Pinpoint the cell where the given text exists, returning its (X, Y) midpoint coordinate. 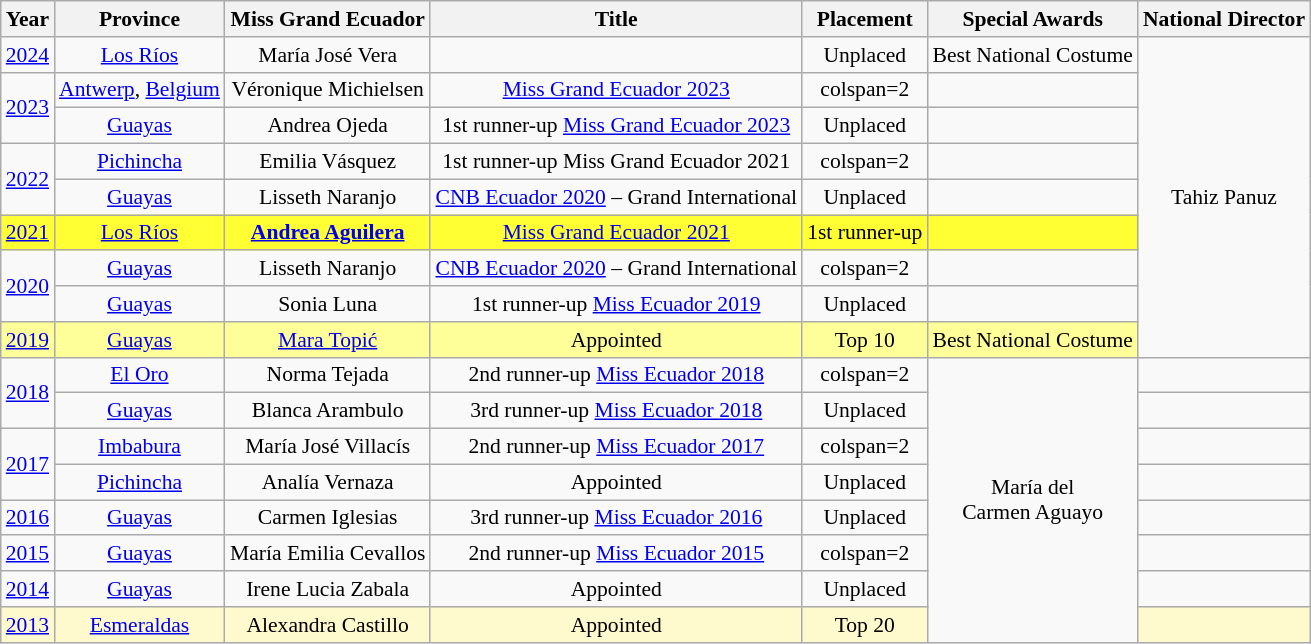
Miss Grand Ecuador 2023 (616, 90)
Miss Grand Ecuador (328, 19)
2015 (28, 554)
2013 (28, 625)
Title (616, 19)
Véronique Michielsen (328, 90)
2nd runner-up Miss Ecuador 2017 (616, 447)
Andrea Aguilera (328, 233)
2019 (28, 340)
Antwerp, Belgium (140, 90)
National Director (1224, 19)
1st runner-up (864, 233)
2014 (28, 589)
2018 (28, 392)
Esmeraldas (140, 625)
Norma Tejada (328, 375)
Placement (864, 19)
Top 20 (864, 625)
María José Vera (328, 55)
3rd runner-up Miss Ecuador 2018 (616, 411)
2017 (28, 464)
Year (28, 19)
1st runner-up Miss Ecuador 2019 (616, 304)
Emilia Vásquez (328, 162)
Top 10 (864, 340)
Alexandra Castillo (328, 625)
2022 (28, 180)
2016 (28, 518)
2nd runner-up Miss Ecuador 2015 (616, 554)
Sonia Luna (328, 304)
Analía Vernaza (328, 482)
Mara Topić (328, 340)
Miss Grand Ecuador 2021 (616, 233)
2020 (28, 286)
2nd runner-up Miss Ecuador 2018 (616, 375)
Tahiz Panuz (1224, 198)
2021 (28, 233)
Blanca Arambulo (328, 411)
Irene Lucia Zabala (328, 589)
El Oro (140, 375)
2023 (28, 108)
1st runner-up Miss Grand Ecuador 2023 (616, 126)
3rd runner-up Miss Ecuador 2016 (616, 518)
María delCarmen Aguayo (1032, 500)
Province (140, 19)
María José Villacís (328, 447)
Special Awards (1032, 19)
1st runner-up Miss Grand Ecuador 2021 (616, 162)
Imbabura (140, 447)
María Emilia Cevallos (328, 554)
Andrea Ojeda (328, 126)
Carmen Iglesias (328, 518)
2024 (28, 55)
